Pinpoint the cell where the given text exists, returning its [X, Y] midpoint coordinate. 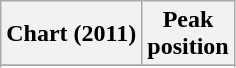
Peakposition [188, 34]
Chart (2011) [72, 34]
